Identify which cell holds the provided text, then report its (X, Y) central coordinate. 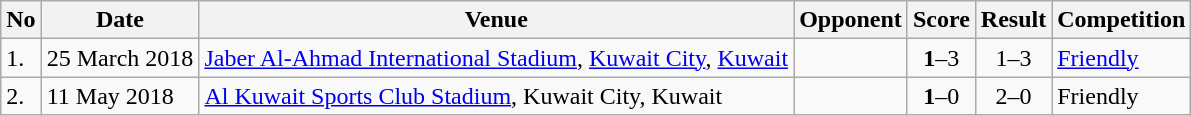
2–0 (1013, 96)
2. (21, 96)
Score (941, 20)
Jaber Al-Ahmad International Stadium, Kuwait City, Kuwait (496, 58)
Competition (1122, 20)
No (21, 20)
Al Kuwait Sports Club Stadium, Kuwait City, Kuwait (496, 96)
11 May 2018 (120, 96)
1. (21, 58)
Result (1013, 20)
25 March 2018 (120, 58)
Opponent (851, 20)
Date (120, 20)
Venue (496, 20)
1–0 (941, 96)
